Provide the [X, Y] coordinate of the cell's center where the given text is located.  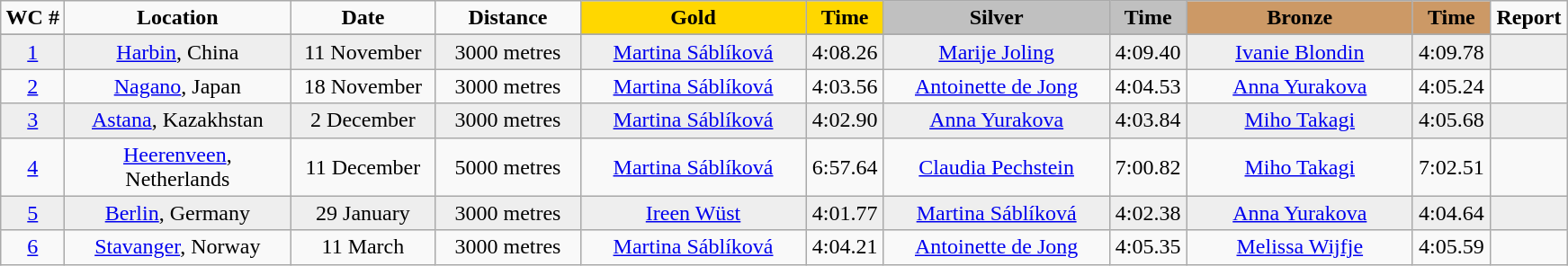
Location [178, 18]
Astana, Kazakhstan [178, 120]
Bronze [1299, 18]
4:09.40 [1148, 52]
Marije Joling [997, 52]
Report [1528, 18]
4:01.77 [845, 213]
Claudia Pechstein [997, 167]
4:04.21 [845, 247]
1 [32, 52]
4:08.26 [845, 52]
2 [32, 86]
Harbin, China [178, 52]
4:03.56 [845, 86]
4:05.24 [1451, 86]
Distance [507, 18]
Ireen Wüst [693, 213]
4:04.53 [1148, 86]
4 [32, 167]
Ivanie Blondin [1299, 52]
4:02.90 [845, 120]
4:03.84 [1148, 120]
4:05.59 [1451, 247]
11 November [363, 52]
11 December [363, 167]
4:09.78 [1451, 52]
Melissa Wijfje [1299, 247]
6 [32, 247]
6:57.64 [845, 167]
Date [363, 18]
11 March [363, 247]
7:00.82 [1148, 167]
Nagano, Japan [178, 86]
4:05.68 [1451, 120]
Stavanger, Norway [178, 247]
2 December [363, 120]
4:04.64 [1451, 213]
WC # [32, 18]
Silver [997, 18]
Berlin, Germany [178, 213]
4:02.38 [1148, 213]
3 [32, 120]
7:02.51 [1451, 167]
18 November [363, 86]
4:05.35 [1148, 247]
5000 metres [507, 167]
29 January [363, 213]
Heerenveen, Netherlands [178, 167]
5 [32, 213]
Gold [693, 18]
